Provide the [x, y] coordinate of the cell's center where the given text is located.  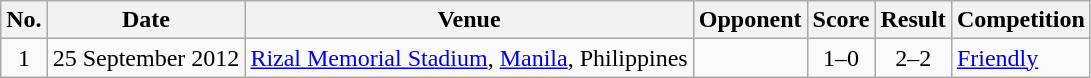
No. [24, 20]
Venue [469, 20]
Rizal Memorial Stadium, Manila, Philippines [469, 58]
25 September 2012 [146, 58]
Date [146, 20]
2–2 [913, 58]
Result [913, 20]
1 [24, 58]
Opponent [750, 20]
1–0 [841, 58]
Score [841, 20]
Friendly [1020, 58]
Competition [1020, 20]
